Identify which cell holds the provided text, then report its (X, Y) central coordinate. 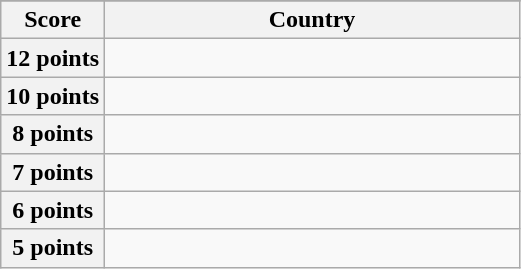
5 points (53, 248)
Country (312, 20)
Score (53, 20)
8 points (53, 134)
7 points (53, 172)
6 points (53, 210)
10 points (53, 96)
12 points (53, 58)
